Extract the (x, y) coordinate from the center of the cell holding the provided text.  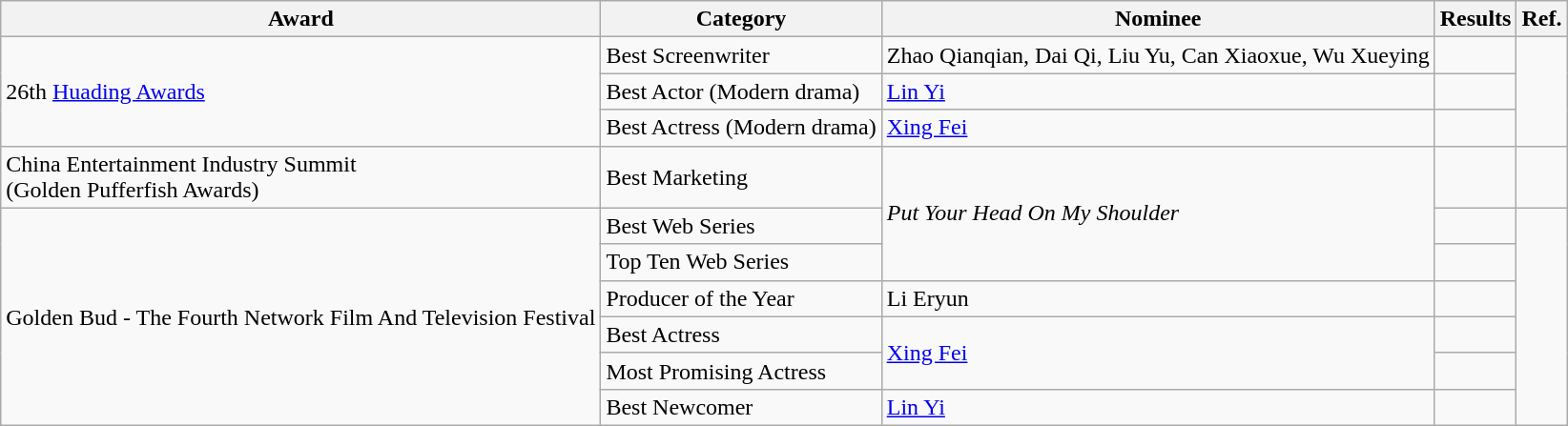
Top Ten Web Series (741, 262)
Most Promising Actress (741, 371)
Best Actress (Modern drama) (741, 128)
Golden Bud - The Fourth Network Film And Television Festival (301, 316)
China Entertainment Industry Summit (Golden Pufferfish Awards) (301, 177)
Put Your Head On My Shoulder (1158, 213)
Best Web Series (741, 226)
Best Actress (741, 335)
Nominee (1158, 19)
Best Screenwriter (741, 55)
Li Eryun (1158, 298)
Best Newcomer (741, 407)
Zhao Qianqian, Dai Qi, Liu Yu, Can Xiaoxue, Wu Xueying (1158, 55)
Producer of the Year (741, 298)
Award (301, 19)
Ref. (1541, 19)
Best Actor (Modern drama) (741, 91)
Best Marketing (741, 177)
Category (741, 19)
Results (1475, 19)
26th Huading Awards (301, 91)
